Pinpoint the cell where the given text exists, returning its [X, Y] midpoint coordinate. 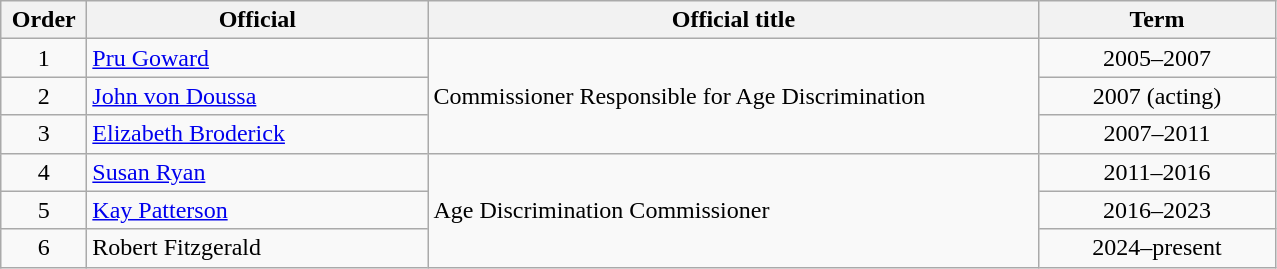
Term [1157, 20]
Order [44, 20]
2005–2007 [1157, 58]
2011–2016 [1157, 172]
2016–2023 [1157, 210]
Elizabeth Broderick [258, 134]
John von Doussa [258, 96]
4 [44, 172]
5 [44, 210]
2024–present [1157, 248]
2007 (acting) [1157, 96]
1 [44, 58]
6 [44, 248]
Official title [734, 20]
Pru Goward [258, 58]
Age Discrimination Commissioner [734, 210]
Official [258, 20]
Robert Fitzgerald [258, 248]
2007–2011 [1157, 134]
3 [44, 134]
Susan Ryan [258, 172]
2 [44, 96]
Kay Patterson [258, 210]
Commissioner Responsible for Age Discrimination [734, 96]
